Determine the (X, Y) coordinate at the center of the cell enclosing the given text.  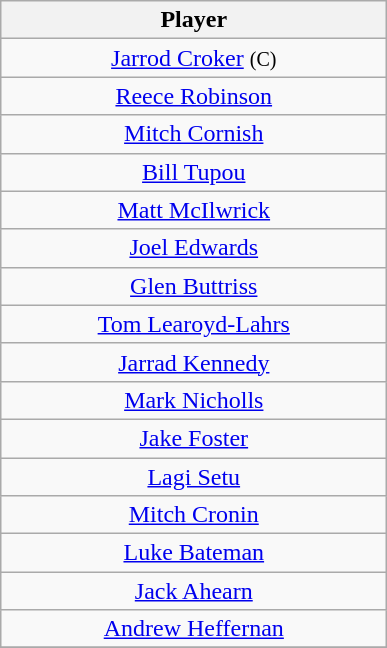
Player (194, 20)
Tom Learoyd-Lahrs (194, 324)
Jack Ahearn (194, 591)
Bill Tupou (194, 172)
Glen Buttriss (194, 286)
Mitch Cronin (194, 515)
Mitch Cornish (194, 134)
Jarrod Croker (C) (194, 58)
Matt McIlwrick (194, 210)
Mark Nicholls (194, 400)
Jarrad Kennedy (194, 362)
Lagi Setu (194, 477)
Jake Foster (194, 438)
Joel Edwards (194, 248)
Andrew Heffernan (194, 629)
Reece Robinson (194, 96)
Luke Bateman (194, 553)
